Extract the [x, y] coordinate from the center of the cell holding the provided text.  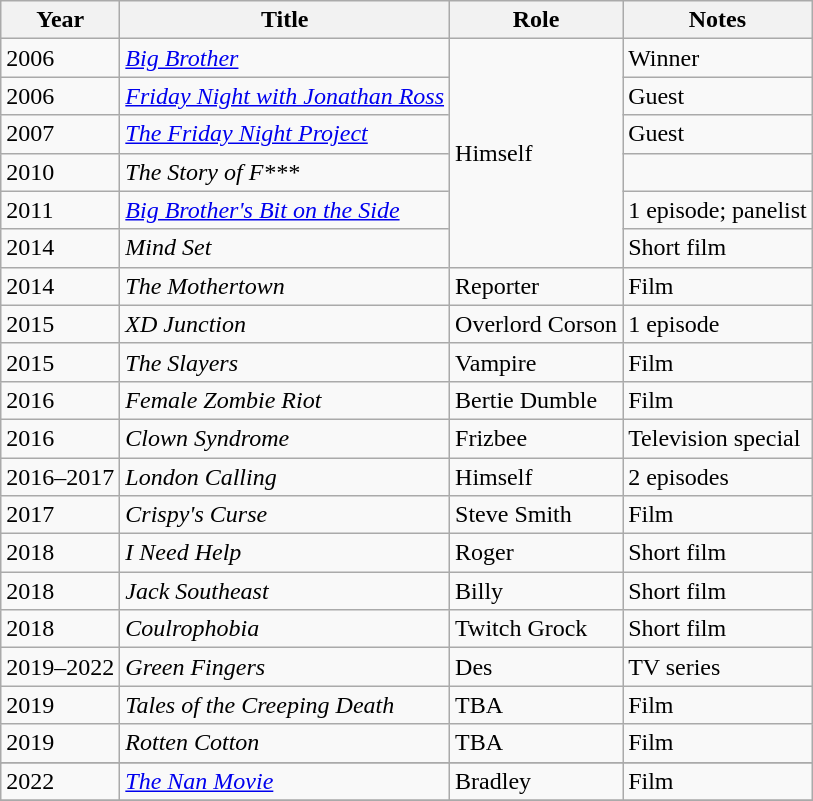
Bertie Dumble [536, 400]
Twitch Grock [536, 629]
1 episode; panelist [718, 210]
Television special [718, 438]
Rotten Cotton [285, 743]
Friday Night with Jonathan Ross [285, 96]
The Nan Movie [285, 781]
2 episodes [718, 477]
Jack Southeast [285, 591]
2017 [60, 515]
TV series [718, 667]
Title [285, 20]
Big Brother [285, 58]
Mind Set [285, 248]
Roger [536, 553]
Role [536, 20]
Vampire [536, 362]
Clown Syndrome [285, 438]
1 episode [718, 324]
2007 [60, 134]
2016–2017 [60, 477]
Bradley [536, 781]
Steve Smith [536, 515]
XD Junction [285, 324]
Tales of the Creeping Death [285, 705]
Notes [718, 20]
The Slayers [285, 362]
Crispy's Curse [285, 515]
Female Zombie Riot [285, 400]
The Friday Night Project [285, 134]
2019–2022 [60, 667]
Coulrophobia [285, 629]
Big Brother's Bit on the Side [285, 210]
Frizbee [536, 438]
2022 [60, 781]
Overlord Corson [536, 324]
Reporter [536, 286]
The Mothertown [285, 286]
Des [536, 667]
2011 [60, 210]
I Need Help [285, 553]
The Story of F*** [285, 172]
Green Fingers [285, 667]
Winner [718, 58]
London Calling [285, 477]
Billy [536, 591]
2010 [60, 172]
Year [60, 20]
